Pinpoint the cell where the given text exists, returning its [X, Y] midpoint coordinate. 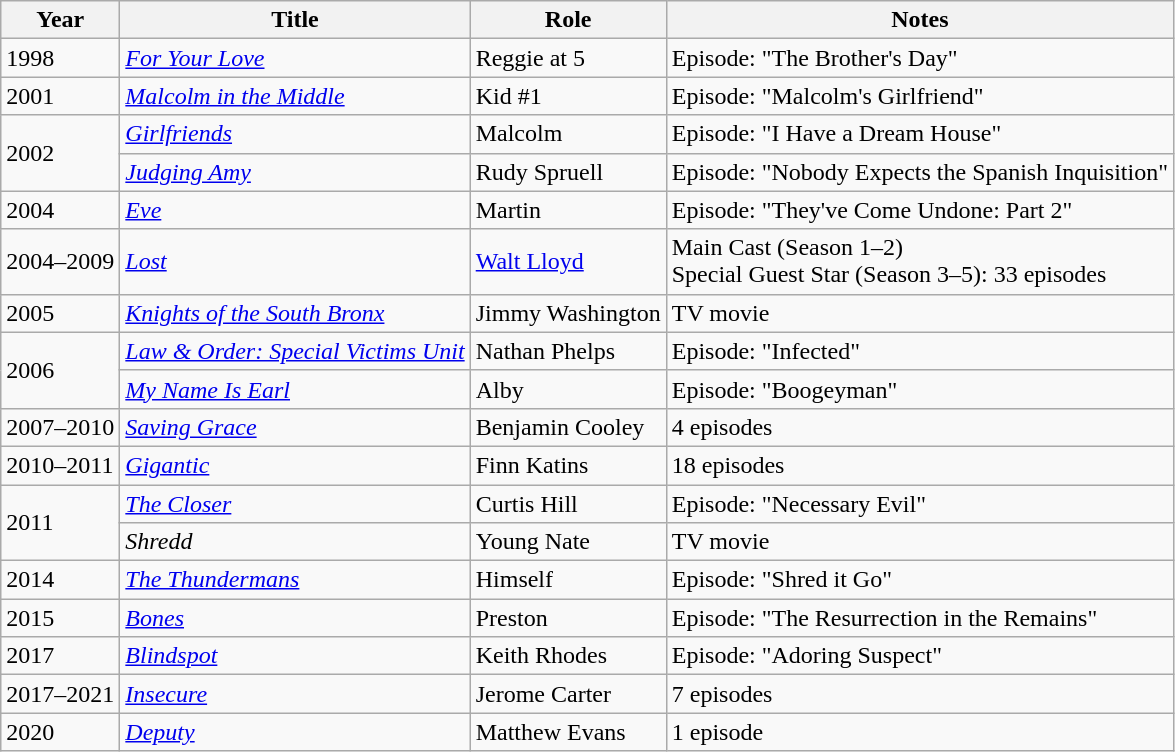
Jimmy Washington [568, 313]
1998 [60, 58]
Episode: "Boogeyman" [920, 389]
Episode: "Adoring Suspect" [920, 656]
Main Cast (Season 1–2)Special Guest Star (Season 3–5): 33 episodes [920, 262]
Episode: "I Have a Dream House" [920, 134]
My Name Is Earl [295, 389]
2015 [60, 618]
18 episodes [920, 465]
The Thundermans [295, 580]
2011 [60, 522]
Eve [295, 210]
1 episode [920, 732]
Notes [920, 20]
Year [60, 20]
Matthew Evans [568, 732]
Reggie at 5 [568, 58]
7 episodes [920, 694]
Himself [568, 580]
Gigantic [295, 465]
2004–2009 [60, 262]
Keith Rhodes [568, 656]
Judging Amy [295, 172]
2014 [60, 580]
Episode: "Malcolm's Girlfriend" [920, 96]
Alby [568, 389]
Lost [295, 262]
Episode: "They've Come Undone: Part 2" [920, 210]
Saving Grace [295, 427]
Bones [295, 618]
Law & Order: Special Victims Unit [295, 351]
The Closer [295, 503]
Walt Lloyd [568, 262]
Episode: "The Brother's Day" [920, 58]
2001 [60, 96]
Knights of the South Bronx [295, 313]
For Your Love [295, 58]
Malcolm [568, 134]
2005 [60, 313]
Martin [568, 210]
Blindspot [295, 656]
Rudy Spruell [568, 172]
Episode: "Shred it Go" [920, 580]
Benjamin Cooley [568, 427]
2017 [60, 656]
Role [568, 20]
2010–2011 [60, 465]
2004 [60, 210]
Episode: "The Resurrection in the Remains" [920, 618]
Episode: "Infected" [920, 351]
Malcolm in the Middle [295, 96]
4 episodes [920, 427]
Shredd [295, 542]
Jerome Carter [568, 694]
Kid #1 [568, 96]
2020 [60, 732]
2007–2010 [60, 427]
Title [295, 20]
Episode: "Necessary Evil" [920, 503]
Finn Katins [568, 465]
Young Nate [568, 542]
Girlfriends [295, 134]
Preston [568, 618]
Episode: "Nobody Expects the Spanish Inquisition" [920, 172]
2017–2021 [60, 694]
Insecure [295, 694]
Curtis Hill [568, 503]
2006 [60, 370]
2002 [60, 153]
Nathan Phelps [568, 351]
Deputy [295, 732]
